From the cell containing the given text, extract its center point as (X, Y) coordinate. 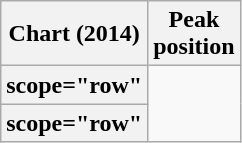
Chart (2014) (74, 34)
Peakposition (194, 34)
